Capture the cell that displays the provided text and extract its (x, y) central coordinate. 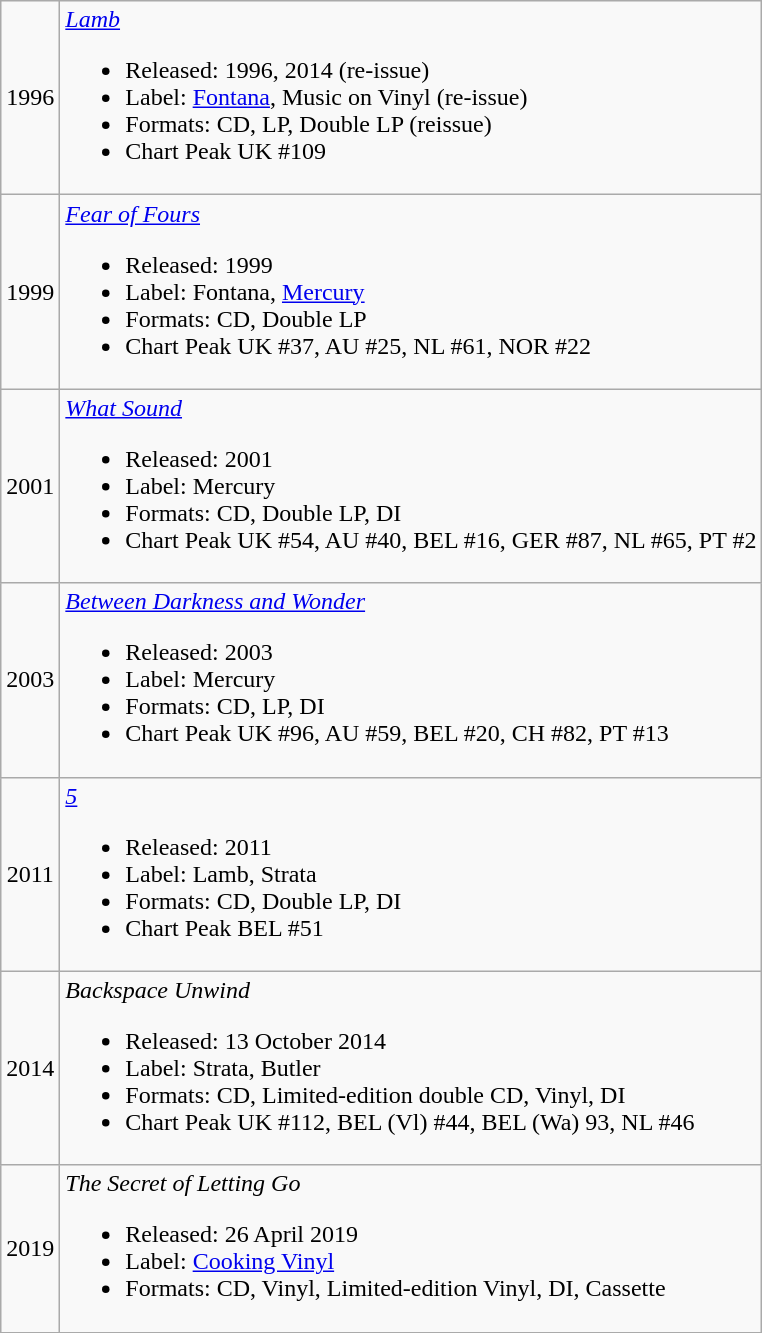
Fear of FoursReleased: 1999Label: Fontana, MercuryFormats: CD, Double LPChart Peak UK #37, AU #25, NL #61, NOR #22 (411, 292)
2001 (30, 486)
2014 (30, 1068)
2011 (30, 874)
The Secret of Letting GoReleased: 26 April 2019Label: Cooking VinylFormats: CD, Vinyl, Limited-edition Vinyl, DI, Cassette (411, 1248)
2003 (30, 680)
5Released: 2011Label: Lamb, StrataFormats: CD, Double LP, DIChart Peak BEL #51 (411, 874)
What SoundReleased: 2001Label: MercuryFormats: CD, Double LP, DIChart Peak UK #54, AU #40, BEL #16, GER #87, NL #65, PT #2 (411, 486)
Between Darkness and WonderReleased: 2003Label: MercuryFormats: CD, LP, DIChart Peak UK #96, AU #59, BEL #20, CH #82, PT #13 (411, 680)
2019 (30, 1248)
1996 (30, 98)
LambReleased: 1996, 2014 (re-issue)Label: Fontana, Music on Vinyl (re-issue)Formats: CD, LP, Double LP (reissue)Chart Peak UK #109 (411, 98)
1999 (30, 292)
